Find where the given text appears and provide that cell's center as [X, Y] coordinate. 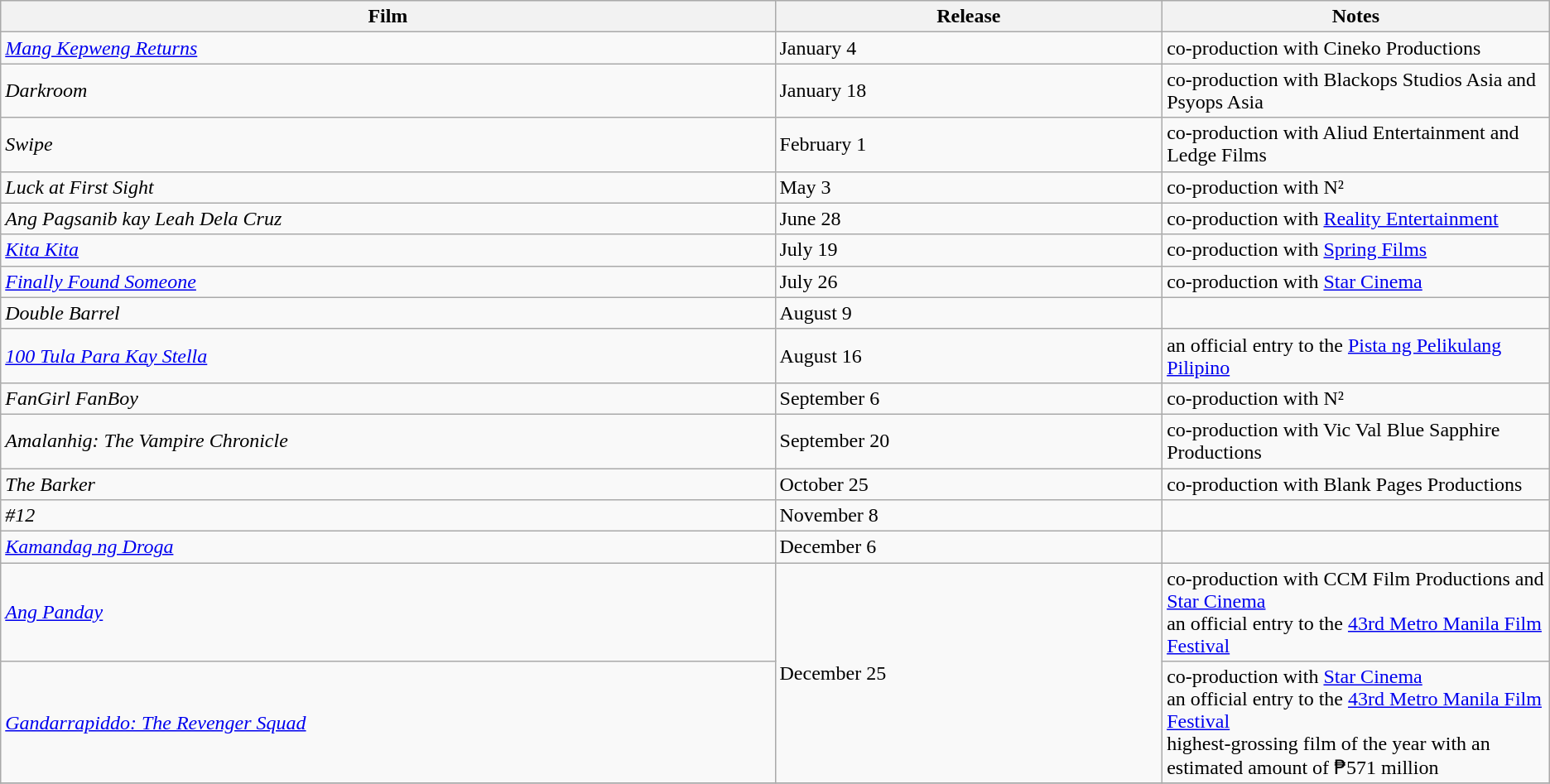
co-production with Reality Entertainment [1356, 219]
January 18 [969, 91]
Finally Found Someone [387, 281]
Luck at First Sight [387, 187]
June 28 [969, 219]
#12 [387, 516]
August 9 [969, 313]
Kamandag ng Droga [387, 547]
January 4 [969, 48]
co-production with Vic Val Blue Sapphire Productions [1356, 440]
July 19 [969, 250]
an official entry to the Pista ng Pelikulang Pilipino [1356, 356]
August 16 [969, 356]
Mang Kepweng Returns [387, 48]
December 25 [969, 674]
September 20 [969, 440]
May 3 [969, 187]
co-production with Spring Films [1356, 250]
Ang Pagsanib kay Leah Dela Cruz [387, 219]
November 8 [969, 516]
Film [387, 17]
Darkroom [387, 91]
The Barker [387, 484]
Gandarrapiddo: The Revenger Squad [387, 723]
co-production with Cineko Productions [1356, 48]
FanGirl FanBoy [387, 398]
Amalanhig: The Vampire Chronicle [387, 440]
Kita Kita [387, 250]
February 1 [969, 144]
October 25 [969, 484]
July 26 [969, 281]
Ang Panday [387, 613]
co-production with Blackops Studios Asia and Psyops Asia [1356, 91]
Double Barrel [387, 313]
Swipe [387, 144]
co-production with Star Cinema [1356, 281]
co-production with Blank Pages Productions [1356, 484]
co-production with CCM Film Productions and Star Cinema an official entry to the 43rd Metro Manila Film Festival [1356, 613]
100 Tula Para Kay Stella [387, 356]
Release [969, 17]
December 6 [969, 547]
September 6 [969, 398]
co-production with Aliud Entertainment and Ledge Films [1356, 144]
Notes [1356, 17]
